From the cell containing the given text, extract its center point as [X, Y] coordinate. 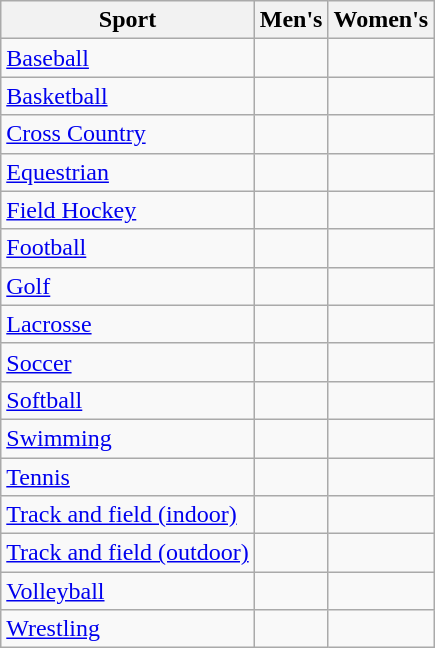
Equestrian [128, 172]
Volleyball [128, 591]
Field Hockey [128, 210]
Cross Country [128, 134]
Football [128, 248]
Track and field (indoor) [128, 515]
Swimming [128, 438]
Softball [128, 400]
Women's [381, 20]
Baseball [128, 58]
Sport [128, 20]
Wrestling [128, 629]
Golf [128, 286]
Basketball [128, 96]
Soccer [128, 362]
Men's [291, 20]
Tennis [128, 477]
Lacrosse [128, 324]
Track and field (outdoor) [128, 553]
